Provide the (X, Y) coordinate of the cell's center where the given text is located.  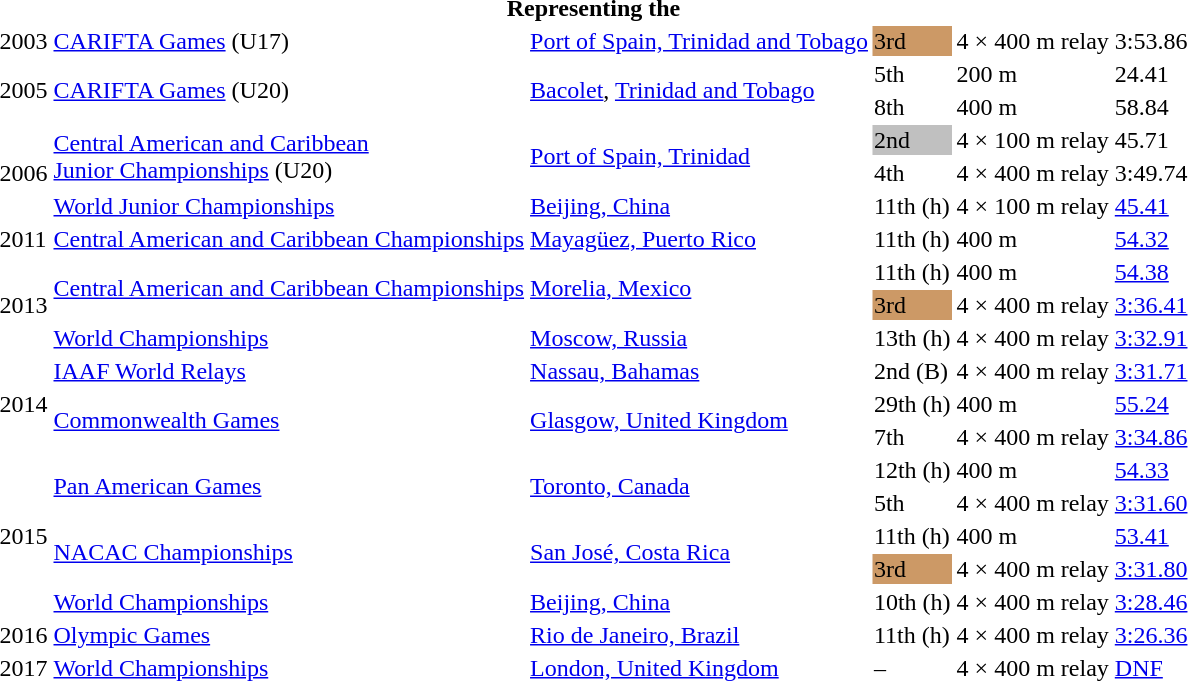
8th (912, 107)
4th (912, 173)
IAAF World Relays (289, 371)
CARIFTA Games (U17) (289, 41)
29th (h) (912, 404)
10th (h) (912, 602)
Toronto, Canada (700, 486)
Mayagüez, Puerto Rico (700, 239)
Pan American Games (289, 486)
World Junior Championships (289, 206)
Olympic Games (289, 635)
200 m (1032, 74)
13th (h) (912, 338)
12th (h) (912, 470)
Glasgow, United Kingdom (700, 420)
Moscow, Russia (700, 338)
Central American and CaribbeanJunior Championships (U20) (289, 156)
7th (912, 437)
CARIFTA Games (U20) (289, 90)
Morelia, Mexico (700, 288)
Rio de Janeiro, Brazil (700, 635)
Port of Spain, Trinidad and Tobago (700, 41)
San José, Costa Rica (700, 552)
2nd (912, 140)
Port of Spain, Trinidad (700, 156)
NACAC Championships (289, 552)
Nassau, Bahamas (700, 371)
Commonwealth Games (289, 420)
Bacolet, Trinidad and Tobago (700, 90)
2nd (B) (912, 371)
